Scan for the cell matching the given text and deliver its [x, y] coordinate at center. 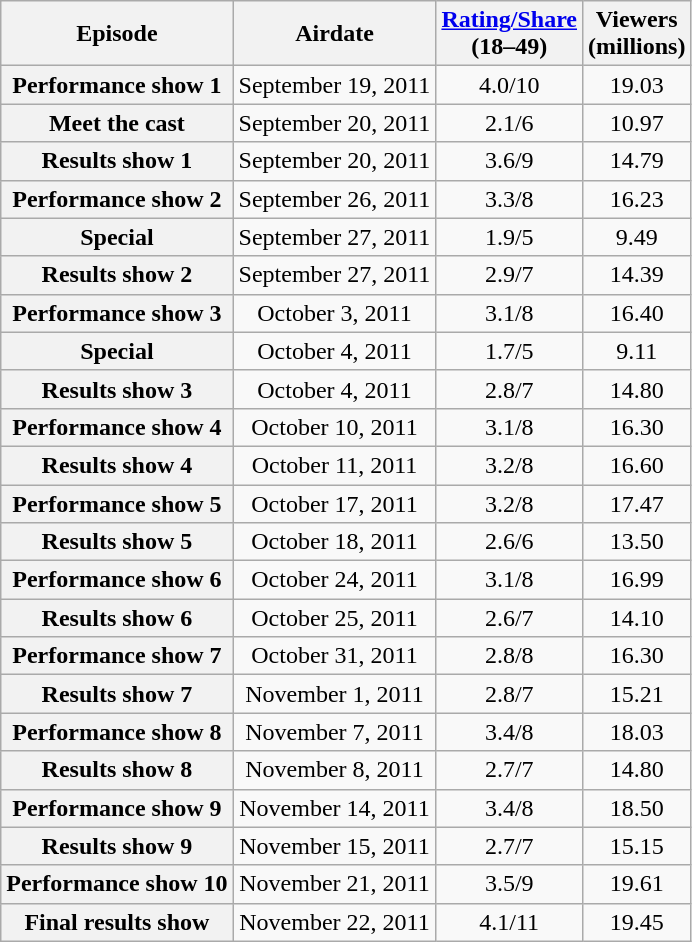
Performance show 8 [117, 732]
October 25, 2011 [334, 618]
Results show 5 [117, 542]
Rating/Share(18–49) [510, 34]
18.03 [637, 732]
19.03 [637, 85]
4.1/11 [510, 922]
Performance show 10 [117, 884]
Results show 3 [117, 389]
15.15 [637, 846]
16.99 [637, 580]
2.9/7 [510, 275]
November 21, 2011 [334, 884]
November 8, 2011 [334, 770]
14.10 [637, 618]
14.39 [637, 275]
Results show 7 [117, 694]
November 7, 2011 [334, 732]
Results show 8 [117, 770]
October 10, 2011 [334, 427]
November 15, 2011 [334, 846]
November 14, 2011 [334, 808]
Performance show 5 [117, 503]
3.3/8 [510, 199]
14.79 [637, 161]
19.45 [637, 922]
2.8/8 [510, 656]
November 22, 2011 [334, 922]
2.1/6 [510, 123]
Performance show 9 [117, 808]
October 24, 2011 [334, 580]
Final results show [117, 922]
Meet the cast [117, 123]
1.7/5 [510, 351]
Performance show 2 [117, 199]
Results show 2 [117, 275]
Results show 6 [117, 618]
Episode [117, 34]
October 18, 2011 [334, 542]
Results show 1 [117, 161]
16.23 [637, 199]
2.6/6 [510, 542]
3.6/9 [510, 161]
September 19, 2011 [334, 85]
Results show 4 [117, 465]
13.50 [637, 542]
Performance show 7 [117, 656]
Performance show 4 [117, 427]
Performance show 6 [117, 580]
19.61 [637, 884]
Airdate [334, 34]
10.97 [637, 123]
October 3, 2011 [334, 313]
November 1, 2011 [334, 694]
October 17, 2011 [334, 503]
October 11, 2011 [334, 465]
9.49 [637, 237]
15.21 [637, 694]
16.40 [637, 313]
18.50 [637, 808]
4.0/10 [510, 85]
September 26, 2011 [334, 199]
9.11 [637, 351]
3.5/9 [510, 884]
October 31, 2011 [334, 656]
Performance show 3 [117, 313]
Results show 9 [117, 846]
17.47 [637, 503]
16.60 [637, 465]
Performance show 1 [117, 85]
1.9/5 [510, 237]
2.6/7 [510, 618]
Viewers(millions) [637, 34]
